Pinpoint the cell where the given text exists, returning its (x, y) midpoint coordinate. 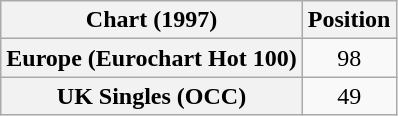
UK Singles (OCC) (152, 96)
49 (349, 96)
Chart (1997) (152, 20)
Position (349, 20)
98 (349, 58)
Europe (Eurochart Hot 100) (152, 58)
